Return the [X, Y] coordinate for the center point of the cell that contains the specified text.  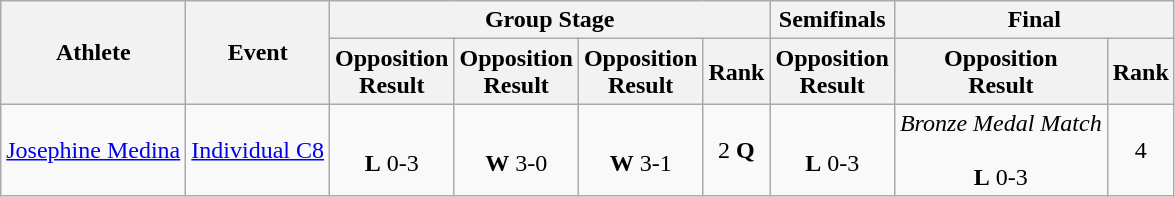
Athlete [94, 52]
Event [258, 52]
Final [1034, 20]
4 [1140, 150]
Josephine Medina [94, 150]
Individual C8 [258, 150]
Group Stage [550, 20]
W 3-0 [516, 150]
Semifinals [832, 20]
W 3-1 [640, 150]
Bronze Medal Match L 0-3 [1000, 150]
2 Q [736, 150]
